Detect which cell encompasses the target text, then output its [X, Y] center coordinate. 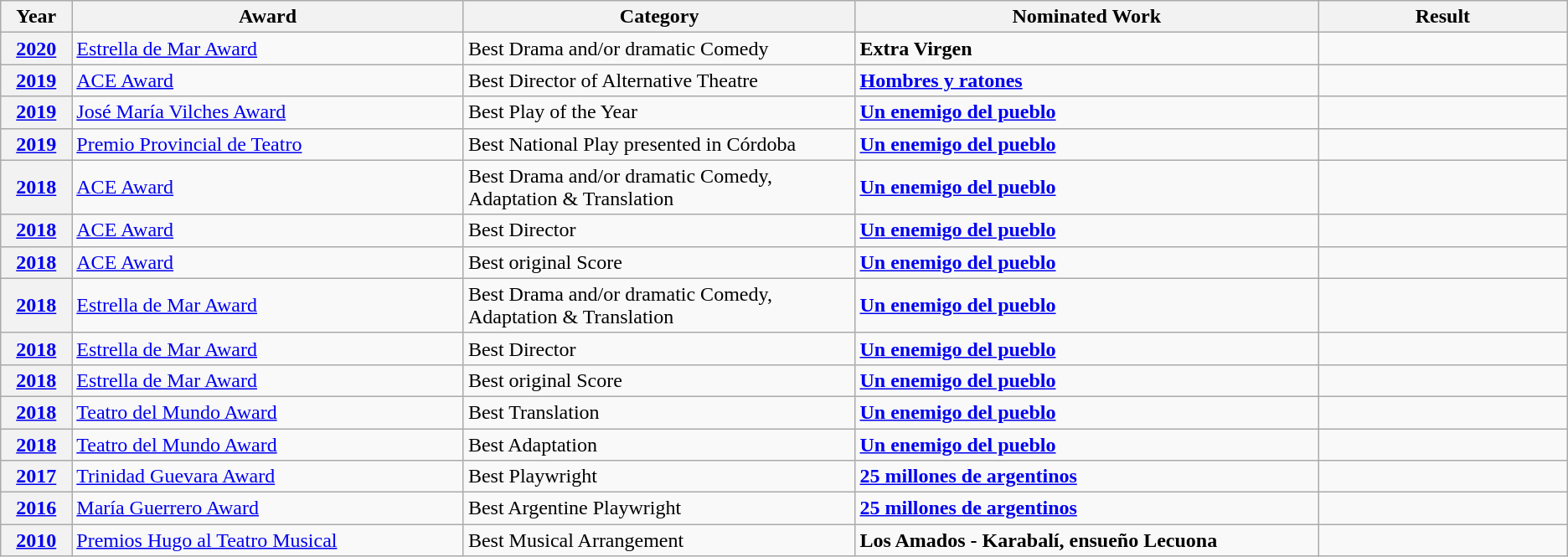
Best Translation [659, 412]
Best Musical Arrangement [659, 540]
José María Vilches Award [268, 112]
Nominated Work [1087, 17]
Best Argentine Playwright [659, 508]
2020 [37, 49]
2017 [37, 477]
Best Director of Alternative Theatre [659, 80]
Best Play of the Year [659, 112]
Best National Play presented in Córdoba [659, 144]
Best Playwright [659, 477]
Trinidad Guevara Award [268, 477]
Premio Provincial de Teatro [268, 144]
2010 [37, 540]
Los Amados - Karabalí, ensueño Lecuona [1087, 540]
Award [268, 17]
Extra Virgen [1087, 49]
Hombres y ratones [1087, 80]
Best Drama and/or dramatic Comedy [659, 49]
Category [659, 17]
Year [37, 17]
Result [1443, 17]
Premios Hugo al Teatro Musical [268, 540]
Best Adaptation [659, 445]
2016 [37, 508]
María Guerrero Award [268, 508]
